Provide the [x, y] coordinate of the cell's center where the given text is located.  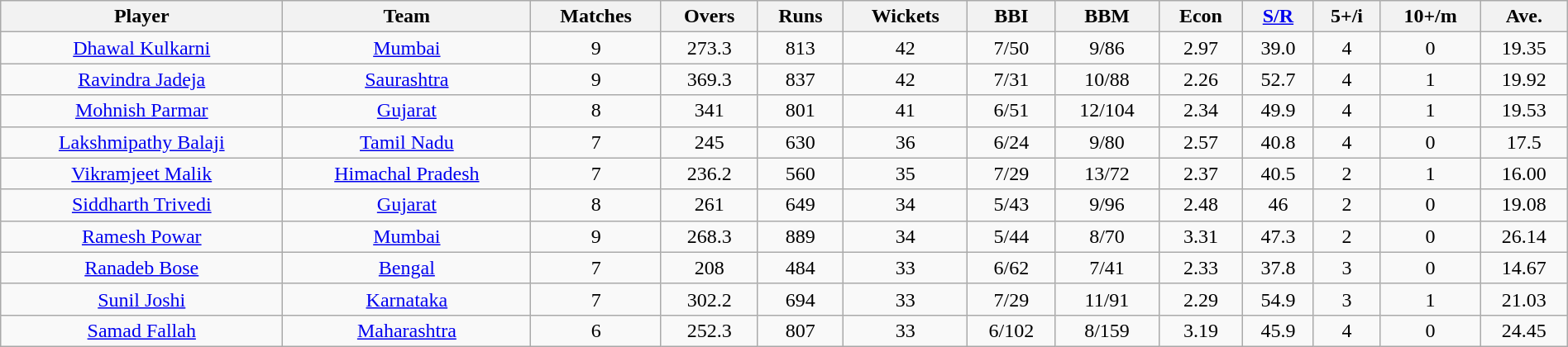
268.3 [710, 236]
8/159 [1107, 330]
Econ [1201, 17]
245 [710, 142]
261 [710, 205]
2.26 [1201, 79]
Wickets [906, 17]
484 [801, 268]
Ramesh Powar [142, 236]
2.48 [1201, 205]
889 [801, 236]
40.8 [1279, 142]
14.67 [1523, 268]
341 [710, 111]
45.9 [1279, 330]
3.19 [1201, 330]
Runs [801, 17]
41 [906, 111]
252.3 [710, 330]
Player [142, 17]
801 [801, 111]
24.45 [1523, 330]
19.35 [1523, 48]
19.53 [1523, 111]
Tamil Nadu [407, 142]
10/88 [1107, 79]
2.33 [1201, 268]
Ave. [1523, 17]
9/96 [1107, 205]
5/44 [1011, 236]
Team [407, 17]
16.00 [1523, 173]
BBI [1011, 17]
2.57 [1201, 142]
Bengal [407, 268]
Siddharth Trivedi [142, 205]
560 [801, 173]
17.5 [1523, 142]
Matches [595, 17]
26.14 [1523, 236]
S/R [1279, 17]
236.2 [710, 173]
Karnataka [407, 299]
7/41 [1107, 268]
46 [1279, 205]
807 [801, 330]
694 [801, 299]
Ranadeb Bose [142, 268]
649 [801, 205]
2.37 [1201, 173]
3.31 [1201, 236]
813 [801, 48]
208 [710, 268]
9/80 [1107, 142]
369.3 [710, 79]
19.08 [1523, 205]
6/24 [1011, 142]
Saurashtra [407, 79]
52.7 [1279, 79]
10+/m [1431, 17]
Lakshmipathy Balaji [142, 142]
36 [906, 142]
302.2 [710, 299]
12/104 [1107, 111]
37.8 [1279, 268]
5+/i [1346, 17]
7/50 [1011, 48]
Maharashtra [407, 330]
Sunil Joshi [142, 299]
2.29 [1201, 299]
Dhawal Kulkarni [142, 48]
54.9 [1279, 299]
Himachal Pradesh [407, 173]
8/70 [1107, 236]
2.34 [1201, 111]
Mohnish Parmar [142, 111]
40.5 [1279, 173]
49.9 [1279, 111]
6 [595, 330]
7/31 [1011, 79]
9/86 [1107, 48]
39.0 [1279, 48]
19.92 [1523, 79]
11/91 [1107, 299]
Vikramjeet Malik [142, 173]
273.3 [710, 48]
21.03 [1523, 299]
6/102 [1011, 330]
35 [906, 173]
Ravindra Jadeja [142, 79]
Overs [710, 17]
837 [801, 79]
5/43 [1011, 205]
6/51 [1011, 111]
2.97 [1201, 48]
47.3 [1279, 236]
Samad Fallah [142, 330]
6/62 [1011, 268]
BBM [1107, 17]
13/72 [1107, 173]
630 [801, 142]
